Scan for the cell matching the given text and deliver its [X, Y] coordinate at center. 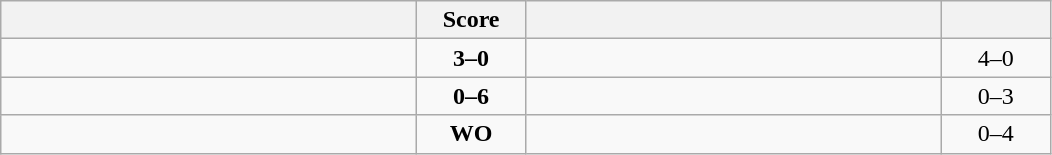
3–0 [472, 58]
0–3 [996, 96]
4–0 [996, 58]
0–6 [472, 96]
0–4 [996, 134]
Score [472, 20]
WO [472, 134]
